For the text-containing cell, return its midpoint in [x, y] coordinate format. 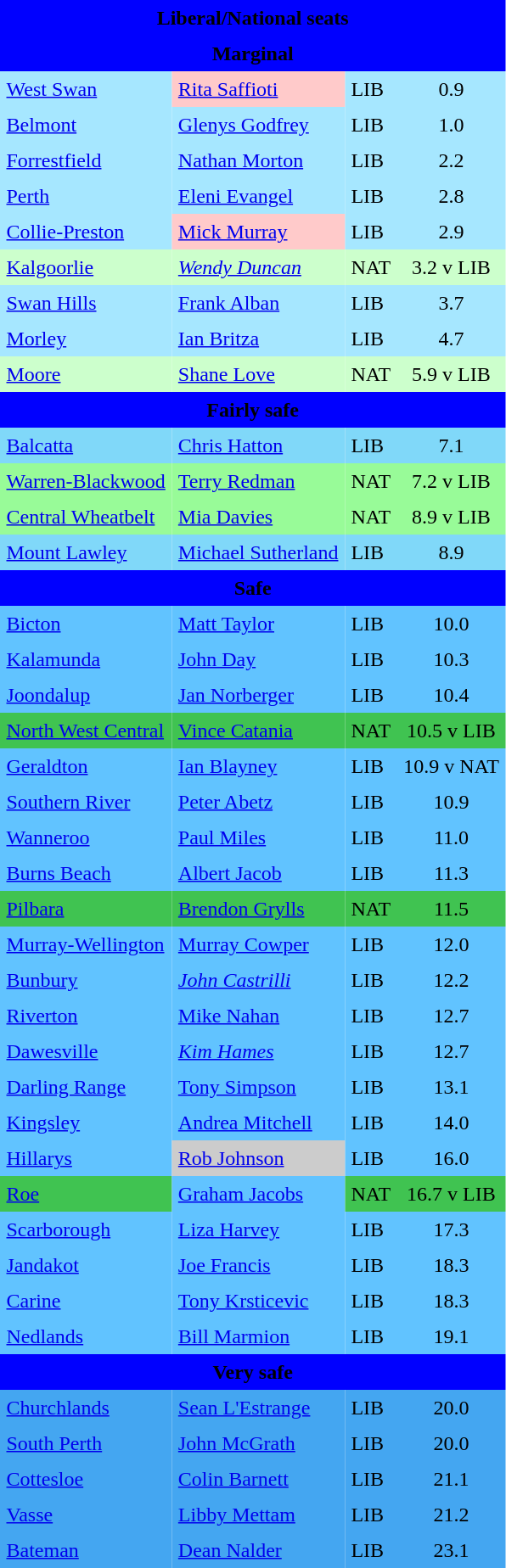
10.9 v NAT [452, 767]
Geraldton [86, 767]
Mick Murray [258, 232]
Jan Norberger [258, 696]
12.2 [452, 981]
Marginal [253, 54]
Rita Saffioti [258, 90]
10.5 v LIB [452, 731]
Balcatta [86, 446]
Morley [86, 339]
21.1 [452, 1480]
Rob Johnson [258, 1159]
Mount Lawley [86, 553]
Chris Hatton [258, 446]
Nathan Morton [258, 161]
Murray-Wellington [86, 945]
Forrestfield [86, 161]
Churchlands [86, 1408]
17.3 [452, 1230]
2.8 [452, 197]
Mike Nahan [258, 1016]
7.2 v LIB [452, 482]
Nedlands [86, 1337]
Darling Range [86, 1088]
Kalgoorlie [86, 268]
1.0 [452, 126]
Ian Britza [258, 339]
Albert Jacob [258, 874]
3.2 v LIB [452, 268]
Tony Simpson [258, 1088]
Graham Jacobs [258, 1195]
Safe [253, 589]
3.7 [452, 304]
Very safe [253, 1373]
14.0 [452, 1123]
Andrea Mitchell [258, 1123]
Riverton [86, 1016]
Liberal/National seats [253, 19]
Wendy Duncan [258, 268]
Carine [86, 1302]
10.3 [452, 660]
12.0 [452, 945]
South Perth [86, 1444]
11.5 [452, 910]
Cottesloe [86, 1480]
21.2 [452, 1515]
Fairly safe [253, 411]
Perth [86, 197]
Bill Marmion [258, 1337]
Joe Francis [258, 1266]
10.4 [452, 696]
Warren-Blackwood [86, 482]
Collie-Preston [86, 232]
Jandakot [86, 1266]
John McGrath [258, 1444]
Belmont [86, 126]
Joondalup [86, 696]
8.9 v LIB [452, 518]
Pilbara [86, 910]
West Swan [86, 90]
Mia Davies [258, 518]
10.0 [452, 624]
13.1 [452, 1088]
8.9 [452, 553]
7.1 [452, 446]
Peter Abetz [258, 803]
Liza Harvey [258, 1230]
Southern River [86, 803]
Terry Redman [258, 482]
Dawesville [86, 1052]
Burns Beach [86, 874]
2.9 [452, 232]
Vince Catania [258, 731]
Libby Mettam [258, 1515]
John Castrilli [258, 981]
Roe [86, 1195]
Kim Hames [258, 1052]
0.9 [452, 90]
Brendon Grylls [258, 910]
Tony Krsticevic [258, 1302]
2.2 [452, 161]
Ian Blayney [258, 767]
John Day [258, 660]
Kalamunda [86, 660]
11.3 [452, 874]
Central Wheatbelt [86, 518]
Swan Hills [86, 304]
11.0 [452, 838]
Murray Cowper [258, 945]
Bicton [86, 624]
Michael Sutherland [258, 553]
Frank Alban [258, 304]
10.9 [452, 803]
Vasse [86, 1515]
North West Central [86, 731]
16.7 v LIB [452, 1195]
Glenys Godfrey [258, 126]
Shane Love [258, 375]
Paul Miles [258, 838]
4.7 [452, 339]
19.1 [452, 1337]
16.0 [452, 1159]
Bunbury [86, 981]
Wanneroo [86, 838]
Kingsley [86, 1123]
Hillarys [86, 1159]
Colin Barnett [258, 1480]
5.9 v LIB [452, 375]
Moore [86, 375]
Sean L'Estrange [258, 1408]
Eleni Evangel [258, 197]
Scarborough [86, 1230]
Matt Taylor [258, 624]
